Scan for the cell matching the given text and deliver its (x, y) coordinate at center. 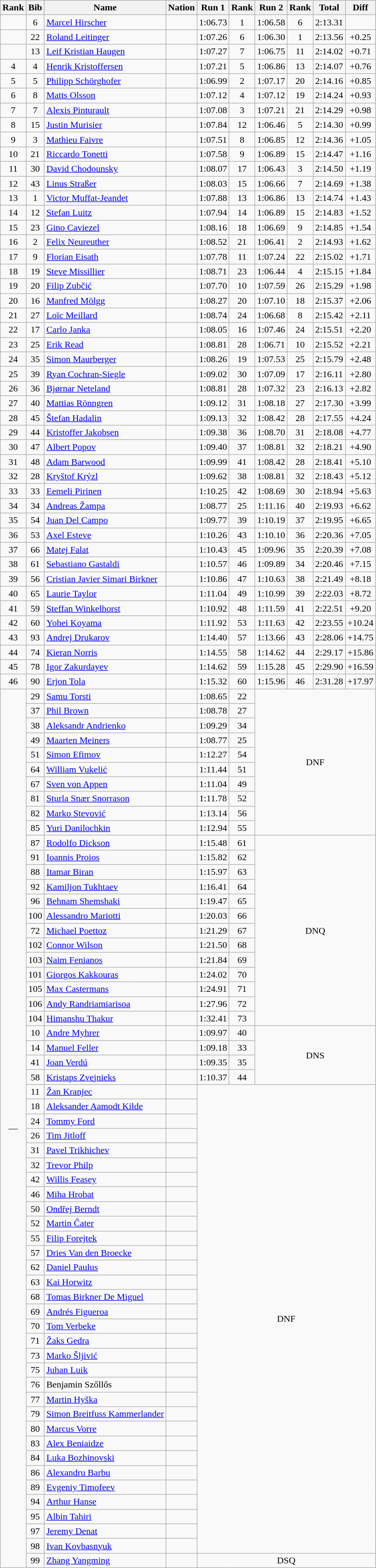
2:14.50 (329, 169)
2:14.36 (329, 139)
1:11.44 (213, 769)
Yuri Danilochkin (105, 828)
Tomas Birkner De Miguel (105, 1297)
+1.98 (360, 286)
1:14.55 (213, 652)
Kristoffer Jakobsen (105, 433)
1:08.52 (213, 242)
Diff (360, 8)
Michael Poettoz (105, 931)
2:20.36 (329, 535)
Name (105, 8)
1:08.05 (213, 330)
Miha Hrobat (105, 1194)
Igor Zakurdayev (105, 667)
Phil Brown (105, 711)
1:07.26 (213, 37)
1:08.26 (213, 359)
Arthur Hanse (105, 1502)
+0.99 (360, 125)
+3.99 (360, 403)
2:14.69 (329, 184)
1:09.02 (213, 374)
1:13.66 (271, 637)
+2.21 (360, 344)
Simon Maurberger (105, 359)
Alex Beniaidze (105, 1443)
2:15.42 (329, 315)
Carlo Janka (105, 330)
1:14.40 (213, 637)
75 (35, 1370)
DNS (316, 1055)
1:21.29 (213, 931)
Giorgos Kakkouras (105, 975)
+4.24 (360, 418)
1:07.78 (213, 257)
105 (35, 989)
1:08.71 (213, 271)
Tommy Ford (105, 1121)
1:09.62 (213, 476)
Adam Barwood (105, 462)
Sven von Appen (105, 784)
Kamiljon Tukhtaev (105, 886)
2:29.17 (329, 652)
1:06.41 (271, 242)
2:15.15 (329, 271)
1:10.43 (213, 550)
Evgeniy Timofeev (105, 1487)
86 (35, 1473)
1:09.99 (213, 462)
+4.77 (360, 433)
Kieran Norris (105, 652)
+2.80 (360, 374)
+0.76 (360, 66)
Dries Van den Broecke (105, 1253)
100 (35, 916)
1:06.43 (271, 169)
Manuel Feller (105, 1048)
Justin Murisier (105, 125)
Andrés Figueroa (105, 1311)
Erjon Tola (105, 682)
Maarten Meiners (105, 740)
Yohei Koyama (105, 623)
92 (35, 886)
1:10.25 (213, 491)
1:09.38 (213, 433)
1:20.03 (213, 916)
Aleksandr Andrienko (105, 725)
+7.08 (360, 550)
1:07.51 (213, 139)
Florian Eisath (105, 257)
+6.65 (360, 520)
+5.63 (360, 491)
1:21.50 (213, 945)
Tim Jitloff (105, 1136)
1:32.41 (213, 1018)
2:14.93 (329, 242)
1:07.59 (271, 286)
Sturla Snær Snorrason (105, 799)
1:15.48 (213, 843)
1:06.75 (271, 52)
Simon Breitfuss Kammerlander (105, 1414)
81 (35, 799)
+4.90 (360, 447)
+0.25 (360, 37)
Pavel Trikhichev (105, 1150)
2:14.07 (329, 66)
1:09.96 (271, 550)
Andrej Drukarov (105, 637)
2:20.46 (329, 564)
+1.16 (360, 154)
99 (35, 1560)
1:07.58 (213, 154)
Behnam Shemshaki (105, 901)
1:10.57 (213, 564)
+5.12 (360, 476)
89 (35, 1487)
1:07.17 (271, 81)
2:18.94 (329, 491)
Kai Horwitz (105, 1282)
1:08.78 (213, 711)
106 (35, 1004)
104 (35, 1018)
Juan Del Campo (105, 520)
+7.05 (360, 535)
1:08.18 (271, 403)
1:07.32 (271, 388)
+2.06 (360, 301)
80 (35, 1429)
2:15.29 (329, 286)
David Chodounsky (105, 169)
Henrik Kristoffersen (105, 66)
+2.82 (360, 388)
2:19.93 (329, 506)
1:11.59 (271, 608)
Manfred Mölgg (105, 301)
95 (35, 1516)
Trevor Philp (105, 1165)
Laurie Taylor (105, 593)
101 (35, 975)
Run 1 (213, 8)
1:06.30 (271, 37)
2:15.37 (329, 301)
2:16.13 (329, 388)
84 (35, 1458)
1:06.73 (213, 22)
+10.24 (360, 623)
+6.62 (360, 506)
1:07.08 (213, 110)
1:10.10 (271, 535)
Zhang Yangming (105, 1560)
1:08.69 (271, 491)
1:07.46 (271, 330)
1:09.13 (213, 418)
+16.59 (360, 667)
+8.72 (360, 593)
+0.93 (360, 95)
Eemeli Pirinen (105, 491)
1:13.14 (213, 813)
1:07.27 (213, 52)
77 (35, 1399)
Ryan Cochran-Siegle (105, 374)
1:11.92 (213, 623)
1:11.63 (271, 623)
+1.54 (360, 227)
1:07.53 (271, 359)
Kryštof Krýzl (105, 476)
Loïc Meillard (105, 315)
Kristaps Zvejnieks (105, 1077)
+2.11 (360, 315)
+2.48 (360, 359)
2:18.08 (329, 433)
2:14.29 (329, 110)
Steve Missillier (105, 271)
1:12.27 (213, 755)
1:09.18 (213, 1048)
1:10.19 (271, 520)
2:28.06 (329, 637)
2:14.02 (329, 52)
Albert Popov (105, 447)
Victor Muffat-Jeandet (105, 198)
2:22.03 (329, 593)
+0.85 (360, 81)
Andreas Žampa (105, 506)
1:06.99 (213, 81)
79 (35, 1414)
Daniel Paulus (105, 1267)
1:09.89 (271, 564)
Philipp Schörghofer (105, 81)
+15.86 (360, 652)
97 (35, 1531)
93 (35, 637)
98 (35, 1546)
+14.75 (360, 637)
Alexis Pinturault (105, 110)
2:13.31 (329, 22)
1:15.32 (213, 682)
2:21.49 (329, 579)
2:17.30 (329, 403)
87 (35, 843)
Bjørnar Neteland (105, 388)
+1.52 (360, 213)
1:09.77 (213, 520)
Ondřej Berndt (105, 1209)
1:09.12 (213, 403)
1:06.66 (271, 184)
1:08.70 (271, 433)
Matej Falat (105, 550)
2:15.52 (329, 344)
Albin Tahiri (105, 1516)
Alexandru Barbu (105, 1473)
+9.20 (360, 608)
Benjamin Szőllős (105, 1385)
1:06.58 (271, 22)
Jeremy Denat (105, 1531)
Felix Neureuther (105, 242)
88 (35, 872)
1:08.74 (213, 315)
2:18.43 (329, 476)
Bib (35, 8)
1:12.94 (213, 828)
2:15.79 (329, 359)
William Vukelić (105, 769)
Rodolfo Dickson (105, 843)
91 (35, 857)
Marcel Hirscher (105, 22)
Max Castermans (105, 989)
90 (35, 682)
Marko Stevović (105, 813)
85 (35, 828)
1:10.92 (213, 608)
1:08.27 (213, 301)
Martin Hyška (105, 1399)
Tom Verbeke (105, 1326)
+5.10 (360, 462)
1:09.29 (213, 725)
Štefan Hadalin (105, 418)
50 (35, 1209)
+1.38 (360, 184)
Mathieu Faivre (105, 139)
103 (35, 960)
2:13.56 (329, 37)
1:09.35 (213, 1062)
1:07.24 (271, 257)
1:07.88 (213, 198)
Axel Esteve (105, 535)
1:15.96 (271, 682)
1:06.85 (271, 139)
Run 2 (271, 8)
2:22.51 (329, 608)
2:29.90 (329, 667)
1:19.47 (213, 901)
Total (329, 8)
DSQ (286, 1560)
— (13, 1128)
1:07.94 (213, 213)
Juhan Luik (105, 1370)
Ioannis Proios (105, 857)
1:08.16 (213, 227)
+1.71 (360, 257)
1:06.69 (271, 227)
Filip Zubčić (105, 286)
2:14.47 (329, 154)
Martin Čater (105, 1224)
Nation (181, 8)
Willis Feasey (105, 1180)
Steffan Winkelhorst (105, 608)
1:24.91 (213, 989)
2:14.74 (329, 198)
2:23.55 (329, 623)
1:10.37 (213, 1077)
Marko Šljivić (105, 1355)
Filip Forejtek (105, 1238)
+1.05 (360, 139)
Aleksander Aamodt Kilde (105, 1106)
Marcus Vorre (105, 1429)
2:31.28 (329, 682)
2:18.41 (329, 462)
Ivan Kovbasnyuk (105, 1546)
Alessandro Mariotti (105, 916)
Riccardo Tonetti (105, 154)
Cristian Javier Simari Birkner (105, 579)
76 (35, 1385)
1:10.99 (271, 593)
1:11.78 (213, 799)
83 (35, 1443)
Simon Efimov (105, 755)
+1.84 (360, 271)
+17.97 (360, 682)
2:14.85 (329, 227)
2:14.30 (329, 125)
Andy Randriamiarisoa (105, 1004)
+1.62 (360, 242)
102 (35, 945)
Sebastiano Gastaldi (105, 564)
Mattias Rönngren (105, 403)
+0.71 (360, 52)
Žaks Gedra (105, 1341)
1:16.41 (213, 886)
74 (35, 652)
Himanshu Thakur (105, 1018)
+8.18 (360, 579)
96 (35, 901)
2:14.16 (329, 81)
1:06.68 (271, 315)
1:08.03 (213, 184)
Joan Verdú (105, 1062)
Leif Kristian Haugen (105, 52)
2:19.95 (329, 520)
1:06.44 (271, 271)
1:10.86 (213, 579)
1:06.46 (271, 125)
2:20.39 (329, 550)
1:15.82 (213, 857)
2:14.24 (329, 95)
94 (35, 1502)
Matts Olsson (105, 95)
Connor Wilson (105, 945)
Gino Caviezel (105, 227)
Samu Torsti (105, 696)
2:18.21 (329, 447)
+1.43 (360, 198)
1:21.84 (213, 960)
78 (35, 667)
Žan Kranjec (105, 1092)
+0.98 (360, 110)
82 (35, 813)
1:15.97 (213, 872)
1:07.70 (213, 286)
2:17.55 (329, 418)
+7.15 (360, 564)
1:09.97 (213, 1033)
Andre Myhrer (105, 1033)
Linus Straßer (105, 184)
2:14.83 (329, 213)
1:27.96 (213, 1004)
1:24.02 (213, 975)
1:08.07 (213, 169)
1:06.71 (271, 344)
Erik Read (105, 344)
2:15.51 (329, 330)
1:07.84 (213, 125)
DNQ (316, 931)
+2.20 (360, 330)
Roland Leitinger (105, 37)
1:10.26 (213, 535)
1:09.40 (213, 447)
Itamar Biran (105, 872)
1:15.28 (271, 667)
Naim Fenianos (105, 960)
1:10.63 (271, 579)
Luka Bozhinovski (105, 1458)
Stefan Luitz (105, 213)
2:15.02 (329, 257)
1:08.65 (213, 696)
2:16.11 (329, 374)
1:07.09 (271, 374)
1:11.16 (271, 506)
1:07.10 (271, 301)
+1.19 (360, 169)
